Capture the cell that displays the provided text and extract its [x, y] central coordinate. 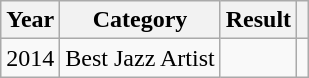
Year [30, 20]
2014 [30, 58]
Best Jazz Artist [140, 58]
Category [140, 20]
Result [258, 20]
